Provide the [X, Y] coordinate of the cell's center where the given text is located.  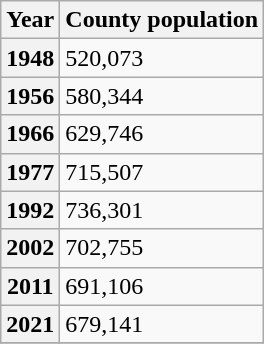
1966 [30, 134]
679,141 [162, 324]
715,507 [162, 172]
702,755 [162, 248]
691,106 [162, 286]
1992 [30, 210]
629,746 [162, 134]
1977 [30, 172]
580,344 [162, 96]
2002 [30, 248]
1956 [30, 96]
2021 [30, 324]
County population [162, 20]
Year [30, 20]
2011 [30, 286]
1948 [30, 58]
520,073 [162, 58]
736,301 [162, 210]
